Return (x, y) of the center of cell containing provided text 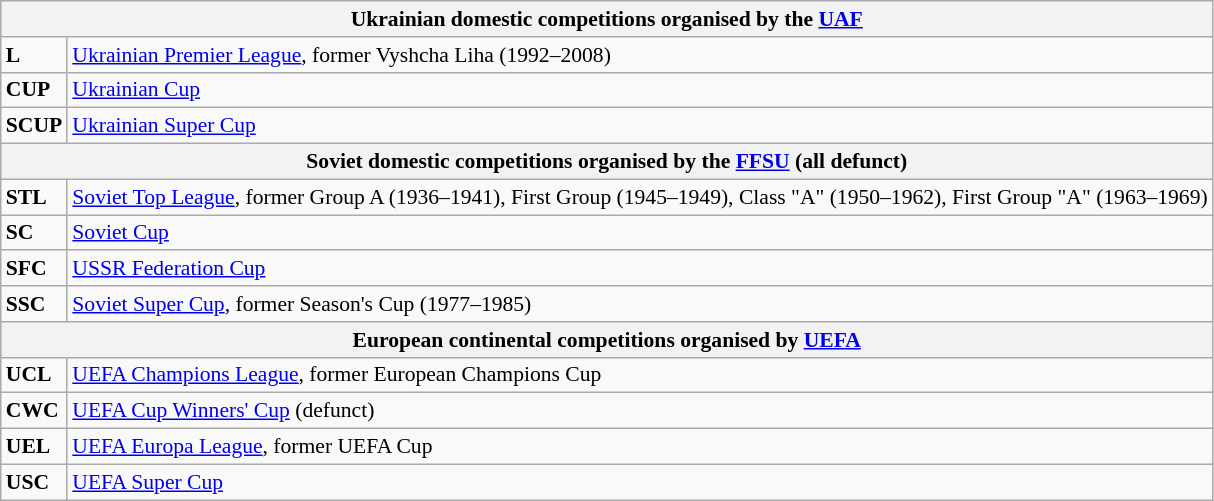
Ukrainian Premier League, former Vyshcha Liha (1992–2008) (640, 55)
Soviet Super Cup, former Season's Cup (1977–1985) (640, 304)
SSC (34, 304)
UEL (34, 447)
USC (34, 482)
Soviet Top League, former Group A (1936–1941), First Group (1945–1949), Class "A" (1950–1962), First Group "A" (1963–1969) (640, 197)
L (34, 55)
Soviet domestic competitions organised by the FFSU (all defunct) (607, 162)
Soviet Cup (640, 233)
SC (34, 233)
UEFA Cup Winners' Cup (defunct) (640, 411)
SFC (34, 269)
UEFA Champions League, former European Champions Cup (640, 375)
Ukrainian Cup (640, 90)
Ukrainian domestic competitions organised by the UAF (607, 19)
Ukrainian Super Cup (640, 126)
UEFA Super Cup (640, 482)
CWC (34, 411)
STL (34, 197)
UEFA Europa League, former UEFA Cup (640, 447)
European continental competitions organised by UEFA (607, 340)
CUP (34, 90)
UCL (34, 375)
SCUP (34, 126)
USSR Federation Cup (640, 269)
